Extract the [X, Y] coordinate from the center of the cell holding the provided text.  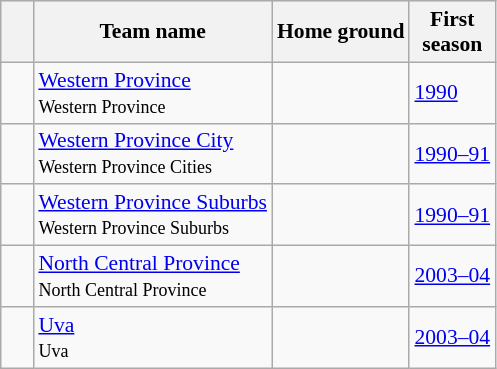
Western ProvinceWestern Province [152, 92]
Firstseason [452, 32]
Team name [152, 32]
Western Province SuburbsWestern Province Suburbs [152, 216]
North Central ProvinceNorth Central Province [152, 276]
UvaUva [152, 338]
1990 [452, 92]
Home ground [340, 32]
Western Province CityWestern Province Cities [152, 154]
